Identify which cell holds the provided text, then report its (x, y) central coordinate. 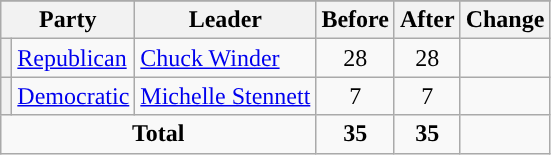
Michelle Stennett (226, 96)
After (427, 20)
Leader (226, 20)
Change (505, 20)
Republican (74, 58)
Democratic (74, 96)
Party (68, 20)
Chuck Winder (226, 58)
Total (158, 134)
Before (356, 20)
